From the cell containing the given text, extract its center point as (X, Y) coordinate. 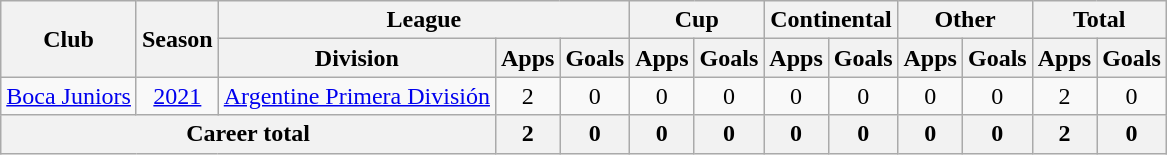
2021 (177, 96)
Continental (831, 20)
League (424, 20)
Season (177, 39)
Cup (697, 20)
Argentine Primera División (356, 96)
Club (69, 39)
Career total (248, 134)
Boca Juniors (69, 96)
Division (356, 58)
Total (1099, 20)
Other (965, 20)
